For the text-containing cell, return its midpoint in (X, Y) coordinate format. 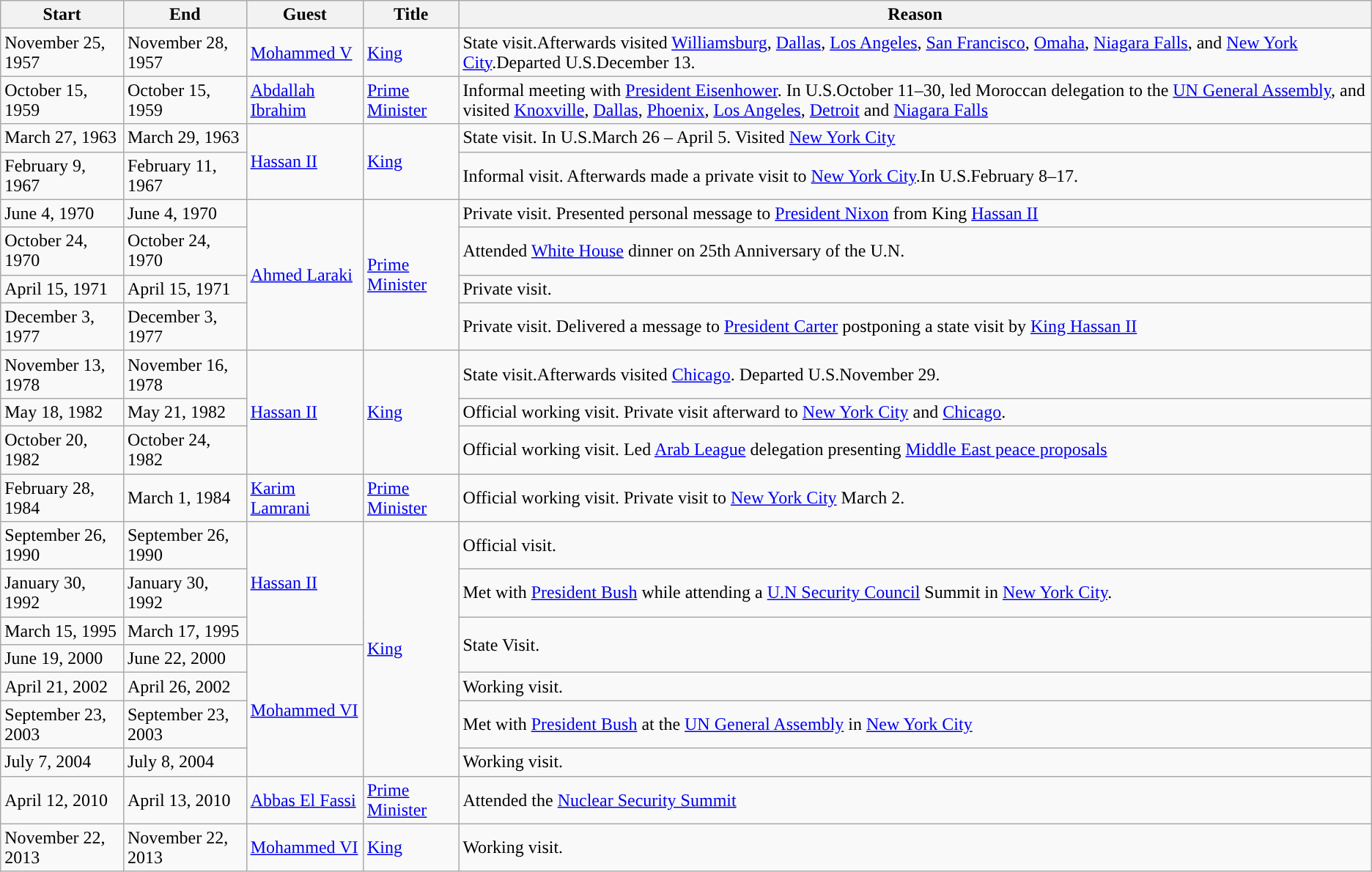
Official visit. (915, 545)
Title (410, 15)
Met with President Bush at the UN General Assembly in New York City (915, 724)
February 28, 1984 (62, 497)
June 19, 2000 (62, 659)
End (185, 15)
July 8, 2004 (185, 762)
November 28, 1957 (185, 53)
Informal visit. Afterwards made a private visit to New York City.In U.S.February 8–17. (915, 176)
October 20, 1982 (62, 450)
March 17, 1995 (185, 631)
State Visit. (915, 645)
Official working visit. Led Arab League delegation presenting Middle East peace proposals (915, 450)
Private visit. (915, 289)
February 9, 1967 (62, 176)
November 16, 1978 (185, 374)
Attended the Nuclear Security Summit (915, 800)
May 18, 1982 (62, 412)
November 13, 1978 (62, 374)
Private visit. Presented personal message to President Nixon from King Hassan II (915, 213)
State visit.Afterwards visited Chicago. Departed U.S.November 29. (915, 374)
July 7, 2004 (62, 762)
May 21, 1982 (185, 412)
Mohammed V (305, 53)
Met with President Bush while attending a U.N Security Council Summit in New York City. (915, 594)
October 24, 1982 (185, 450)
April 21, 2002 (62, 687)
State visit. In U.S.March 26 – April 5. Visited New York City (915, 138)
State visit.Afterwards visited Williamsburg, Dallas, Los Angeles, San Francisco, Omaha, Niagara Falls, and New York City.Departed U.S.December 13. (915, 53)
Official working visit. Private visit afterward to New York City and Chicago. (915, 412)
March 29, 1963 (185, 138)
Official working visit. Private visit to New York City March 2. (915, 497)
April 13, 2010 (185, 800)
Karim Lamrani (305, 497)
Guest (305, 15)
February 11, 1967 (185, 176)
Ahmed Laraki (305, 275)
March 15, 1995 (62, 631)
June 22, 2000 (185, 659)
April 26, 2002 (185, 687)
April 12, 2010 (62, 800)
March 1, 1984 (185, 497)
Abdallah Ibrahim (305, 100)
November 25, 1957 (62, 53)
Start (62, 15)
Abbas El Fassi (305, 800)
Attended White House dinner on 25th Anniversary of the U.N. (915, 251)
March 27, 1963 (62, 138)
Private visit. Delivered a message to President Carter postponing a state visit by King Hassan II (915, 327)
Reason (915, 15)
